Find where the given text appears and provide that cell's center as [x, y] coordinate. 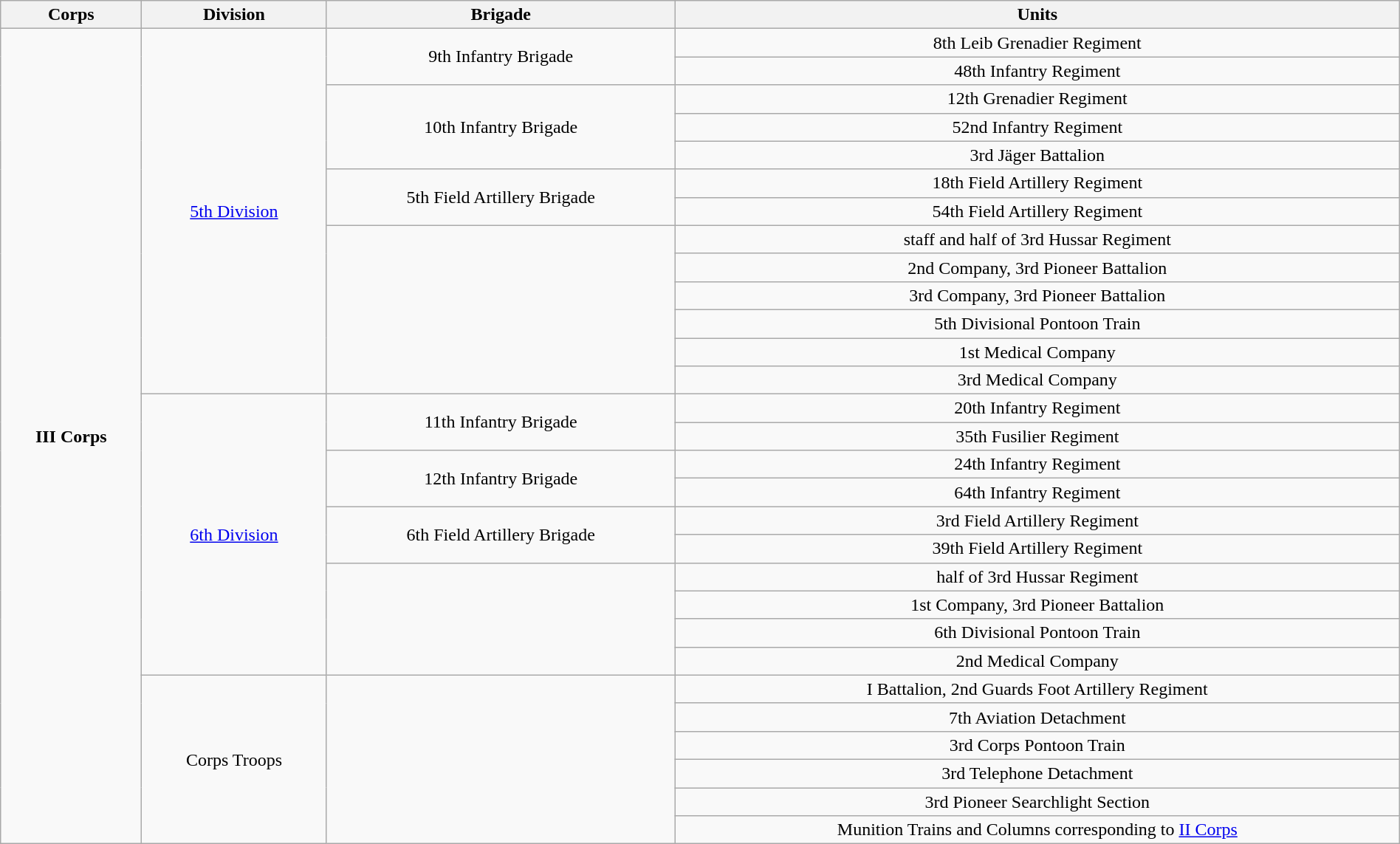
10th Infantry Brigade [501, 127]
1st Company, 3rd Pioneer Battalion [1037, 605]
12th Grenadier Regiment [1037, 99]
35th Fusilier Regiment [1037, 436]
5th Field Artillery Brigade [501, 197]
5th Division [234, 211]
3rd Telephone Detachment [1037, 773]
Corps [71, 15]
8th Leib Grenadier Regiment [1037, 43]
Corps Troops [234, 759]
12th Infantry Brigade [501, 478]
Division [234, 15]
48th Infantry Regiment [1037, 71]
2nd Medical Company [1037, 661]
20th Infantry Regiment [1037, 408]
24th Infantry Regiment [1037, 464]
52nd Infantry Regiment [1037, 127]
III Corps [71, 436]
3rd Jäger Battalion [1037, 155]
staff and half of 3rd Hussar Regiment [1037, 239]
3rd Pioneer Searchlight Section [1037, 801]
3rd Medical Company [1037, 380]
54th Field Artillery Regiment [1037, 211]
9th Infantry Brigade [501, 57]
6th Division [234, 535]
3rd Corps Pontoon Train [1037, 745]
I Battalion, 2nd Guards Foot Artillery Regiment [1037, 689]
3rd Field Artillery Regiment [1037, 521]
Munition Trains and Columns corresponding to II Corps [1037, 830]
6th Field Artillery Brigade [501, 535]
6th Divisional Pontoon Train [1037, 633]
2nd Company, 3rd Pioneer Battalion [1037, 267]
half of 3rd Hussar Regiment [1037, 577]
7th Aviation Detachment [1037, 717]
39th Field Artillery Regiment [1037, 549]
3rd Company, 3rd Pioneer Battalion [1037, 295]
5th Divisional Pontoon Train [1037, 323]
Units [1037, 15]
64th Infantry Regiment [1037, 493]
1st Medical Company [1037, 352]
18th Field Artillery Regiment [1037, 183]
11th Infantry Brigade [501, 422]
Brigade [501, 15]
